Return (X, Y) of the center of cell containing provided text 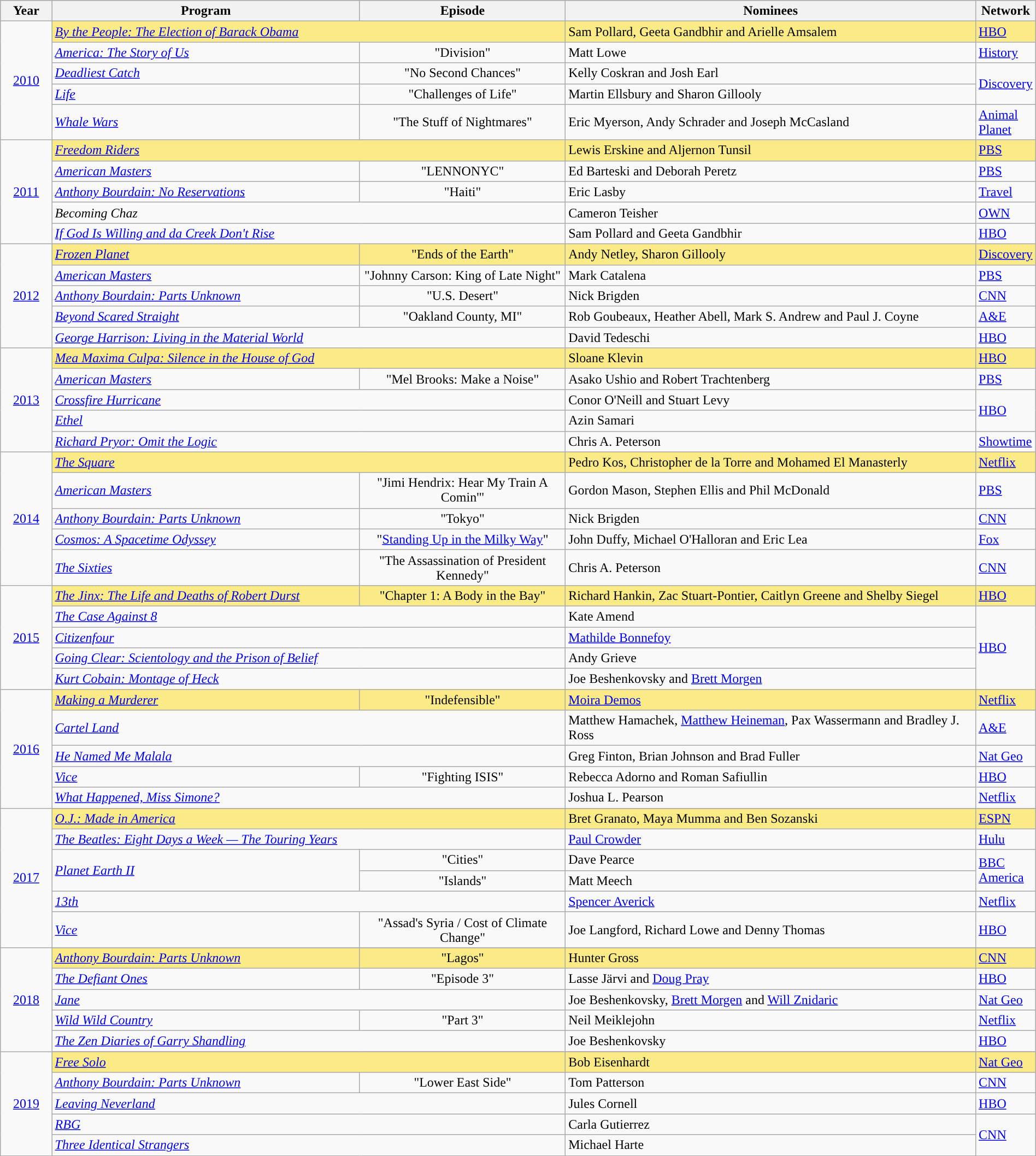
The Sixties (205, 567)
America: The Story of Us (205, 52)
BBC America (1006, 870)
Paul Crowder (770, 839)
Life (205, 94)
He Named Me Malala (309, 756)
Frozen Planet (205, 254)
Year (26, 11)
Carla Gutierrez (770, 1124)
Freedom Riders (309, 150)
Kurt Cobain: Montage of Heck (309, 679)
Kelly Coskran and Josh Earl (770, 73)
Greg Finton, Brian Johnson and Brad Fuller (770, 756)
George Harrison: Living in the Material World (309, 338)
Free Solo (309, 1062)
"LENNONYC" (462, 171)
Asako Ushio and Robert Trachtenberg (770, 379)
"Fighting ISIS" (462, 777)
"The Stuff of Nightmares" (462, 122)
"Haiti" (462, 192)
Sam Pollard, Geeta Gandbhir and Arielle Amsalem (770, 32)
Lewis Erskine and Aljernon Tunsil (770, 150)
Mathilde Bonnefoy (770, 638)
"Part 3" (462, 1021)
Anthony Bourdain: No Reservations (205, 192)
Matthew Hamachek, Matthew Heineman, Pax Wassermann and Bradley J. Ross (770, 728)
Martin Ellsbury and Sharon Gillooly (770, 94)
Episode (462, 11)
Mea Maxima Culpa: Silence in the House of God (309, 358)
"U.S. Desert" (462, 296)
"The Assassination of President Kennedy" (462, 567)
History (1006, 52)
By the People: The Election of Barack Obama (309, 32)
Joe Beshenkovsky (770, 1041)
Joe Langford, Richard Lowe and Denny Thomas (770, 930)
Hunter Gross (770, 958)
The Case Against 8 (309, 616)
2015 (26, 637)
Conor O'Neill and Stuart Levy (770, 400)
2016 (26, 748)
The Defiant Ones (205, 978)
Planet Earth II (205, 870)
Gordon Mason, Stephen Ellis and Phil McDonald (770, 491)
John Duffy, Michael O'Halloran and Eric Lea (770, 539)
2012 (26, 296)
"Episode 3" (462, 978)
Cameron Teisher (770, 213)
Joe Beshenkovsky and Brett Morgen (770, 679)
2019 (26, 1104)
2014 (26, 518)
Mark Catalena (770, 275)
Ethel (309, 421)
Richard Pryor: Omit the Logic (309, 441)
"Tokyo" (462, 518)
Eric Lasby (770, 192)
"Johnny Carson: King of Late Night" (462, 275)
Citizenfour (309, 638)
Animal Planet (1006, 122)
13th (309, 901)
Spencer Averick (770, 901)
Sloane Klevin (770, 358)
Lasse Järvi and Doug Pray (770, 978)
"Islands" (462, 881)
Making a Murderer (205, 700)
RBG (309, 1124)
"Indefensible" (462, 700)
What Happened, Miss Simone? (309, 798)
Whale Wars (205, 122)
"Standing Up in the Milky Way" (462, 539)
Leaving Neverland (309, 1104)
Andy Grieve (770, 658)
2011 (26, 192)
Crossfire Hurricane (309, 400)
Neil Meiklejohn (770, 1021)
The Square (309, 462)
2017 (26, 877)
2013 (26, 400)
"Division" (462, 52)
"Jimi Hendrix: Hear My Train A Comin'" (462, 491)
Matt Meech (770, 881)
Deadliest Catch (205, 73)
"Lagos" (462, 958)
Jane (309, 999)
O.J.: Made in America (309, 818)
Tom Patterson (770, 1083)
Matt Lowe (770, 52)
"Challenges of Life" (462, 94)
Network (1006, 11)
2018 (26, 999)
Bret Granato, Maya Mumma and Ben Sozanski (770, 818)
"Cities" (462, 860)
The Zen Diaries of Garry Shandling (309, 1041)
"Lower East Side" (462, 1083)
Moira Demos (770, 700)
Rebecca Adorno and Roman Safiullin (770, 777)
Showtime (1006, 441)
Andy Netley, Sharon Gillooly (770, 254)
The Jinx: The Life and Deaths of Robert Durst (205, 595)
David Tedeschi (770, 338)
Hulu (1006, 839)
Dave Pearce (770, 860)
"Ends of the Earth" (462, 254)
ESPN (1006, 818)
"Assad's Syria / Cost of Climate Change" (462, 930)
Joe Beshenkovsky, Brett Morgen and Will Znidaric (770, 999)
Program (205, 11)
Richard Hankin, Zac Stuart-Pontier, Caitlyn Greene and Shelby Siegel (770, 595)
OWN (1006, 213)
"Mel Brooks: Make a Noise" (462, 379)
Beyond Scared Straight (205, 317)
Joshua L. Pearson (770, 798)
"No Second Chances" (462, 73)
Wild Wild Country (205, 1021)
Bob Eisenhardt (770, 1062)
Michael Harte (770, 1145)
Eric Myerson, Andy Schrader and Joseph McCasland (770, 122)
The Beatles: Eight Days a Week — The Touring Years (309, 839)
Pedro Kos, Christopher de la Torre and Mohamed El Manasterly (770, 462)
2010 (26, 81)
Ed Barteski and Deborah Peretz (770, 171)
Jules Cornell (770, 1104)
Kate Amend (770, 616)
"Chapter 1: A Body in the Bay" (462, 595)
Cosmos: A Spacetime Odyssey (205, 539)
Becoming Chaz (309, 213)
Going Clear: Scientology and the Prison of Belief (309, 658)
Azin Samari (770, 421)
Three Identical Strangers (309, 1145)
Nominees (770, 11)
Sam Pollard and Geeta Gandbhir (770, 233)
Rob Goubeaux, Heather Abell, Mark S. Andrew and Paul J. Coyne (770, 317)
"Oakland County, MI" (462, 317)
Cartel Land (309, 728)
Travel (1006, 192)
If God Is Willing and da Creek Don't Rise (309, 233)
Fox (1006, 539)
